Return (x, y) of the center of cell containing provided text 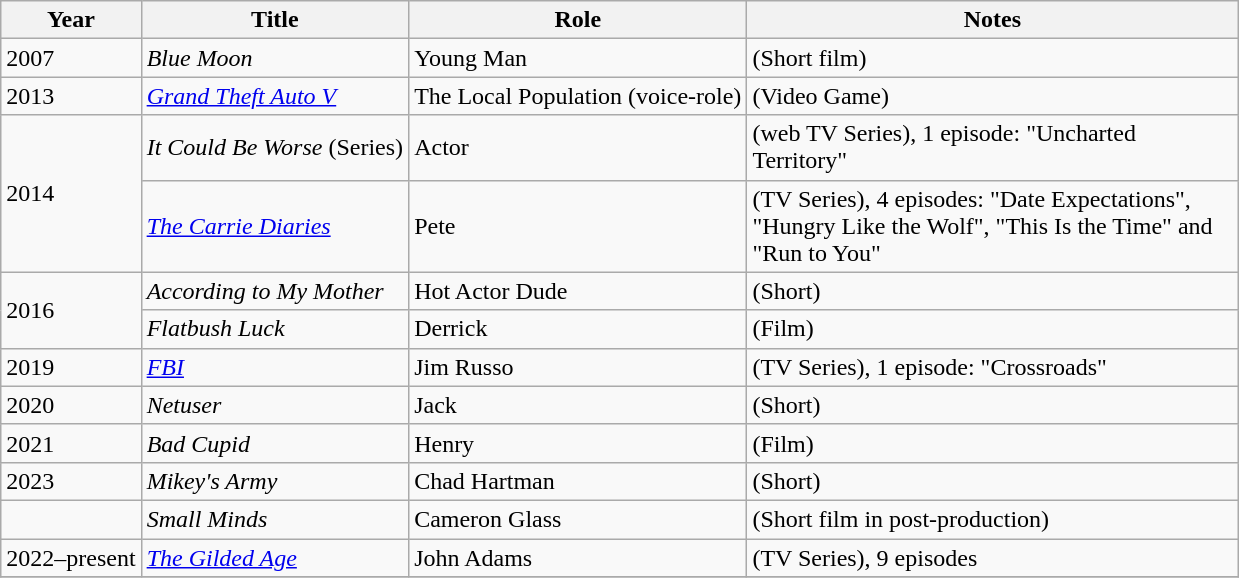
(web TV Series), 1 episode: "Uncharted Territory" (992, 148)
Actor (578, 148)
Small Minds (274, 519)
Mikey's Army (274, 481)
Role (578, 20)
Henry (578, 443)
Netuser (274, 405)
Grand Theft Auto V (274, 96)
(TV Series), 1 episode: "Crossroads" (992, 367)
FBI (274, 367)
2007 (71, 58)
(TV Series), 9 episodes (992, 557)
Pete (578, 226)
Title (274, 20)
According to My Mother (274, 291)
The Local Population (voice-role) (578, 96)
Jack (578, 405)
Flatbush Luck (274, 329)
The Gilded Age (274, 557)
John Adams (578, 557)
Blue Moon (274, 58)
2020 (71, 405)
(TV Series), 4 episodes: "Date Expectations", "Hungry Like the Wolf", "This Is the Time" and "Run to You" (992, 226)
Chad Hartman (578, 481)
The Carrie Diaries (274, 226)
2013 (71, 96)
2023 (71, 481)
2021 (71, 443)
2019 (71, 367)
2016 (71, 310)
Hot Actor Dude (578, 291)
Cameron Glass (578, 519)
Bad Cupid (274, 443)
Notes (992, 20)
Derrick (578, 329)
Jim Russo (578, 367)
(Video Game) (992, 96)
Year (71, 20)
2014 (71, 194)
It Could Be Worse (Series) (274, 148)
Young Man (578, 58)
(Short film in post-production) (992, 519)
(Short film) (992, 58)
2022–present (71, 557)
